Output the (x, y) coordinate of the center of the cell containing the given text.  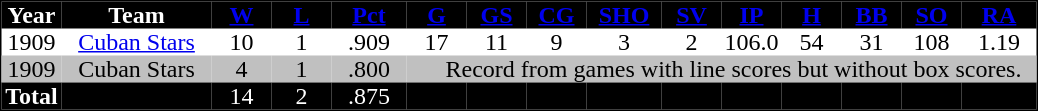
Total (32, 96)
.800 (370, 70)
3 (624, 42)
SO (932, 16)
108 (932, 42)
17 (436, 42)
L (302, 16)
Record from games with line scores but without box scores. (721, 70)
CG (556, 16)
BB (872, 16)
14 (242, 96)
W (242, 16)
RA (1000, 16)
4 (242, 70)
31 (872, 42)
GS (496, 16)
106.0 (752, 42)
54 (812, 42)
H (812, 16)
9 (556, 42)
G (436, 16)
Year (32, 16)
.875 (370, 96)
SV (692, 16)
Pct (370, 16)
Team (137, 16)
IP (752, 16)
10 (242, 42)
SHO (624, 16)
.909 (370, 42)
11 (496, 42)
1.19 (1000, 42)
